Return the [X, Y] coordinate for the center point of the cell that contains the specified text.  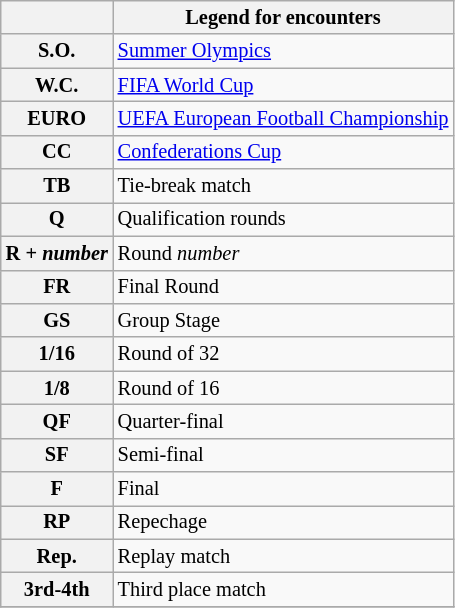
Final [284, 489]
Round number [284, 253]
FR [57, 287]
Rep. [57, 556]
EURO [57, 118]
RP [57, 522]
Q [57, 219]
Final Round [284, 287]
Qualification rounds [284, 219]
Tie-break match [284, 186]
3rd-4th [57, 589]
Group Stage [284, 320]
Repechage [284, 522]
Third place match [284, 589]
1/8 [57, 388]
GS [57, 320]
F [57, 489]
Legend for encounters [284, 17]
QF [57, 421]
FIFA World Cup [284, 85]
Round of 32 [284, 354]
R + number [57, 253]
Semi-final [284, 455]
CC [57, 152]
Summer Olympics [284, 51]
Round of 16 [284, 388]
TB [57, 186]
S.O. [57, 51]
Replay match [284, 556]
1/16 [57, 354]
UEFA European Football Championship [284, 118]
Quarter-final [284, 421]
Confederations Cup [284, 152]
W.C. [57, 85]
SF [57, 455]
